Locate the cell with the specified text and output its (X, Y) center coordinate. 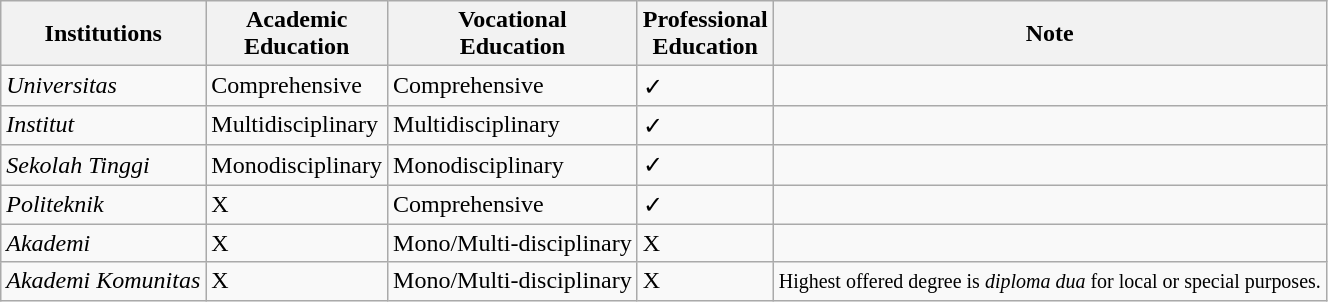
Highest offered degree is diploma dua for local or special purposes. (1050, 281)
Akademi Komunitas (104, 281)
Institut (104, 125)
Note (1050, 34)
Sekolah Tinggi (104, 165)
AcademicEducation (297, 34)
Politeknik (104, 204)
Akademi (104, 243)
Institutions (104, 34)
Universitas (104, 86)
VocationalEducation (513, 34)
ProfessionalEducation (705, 34)
